Detect which cell encompasses the target text, then output its (X, Y) center coordinate. 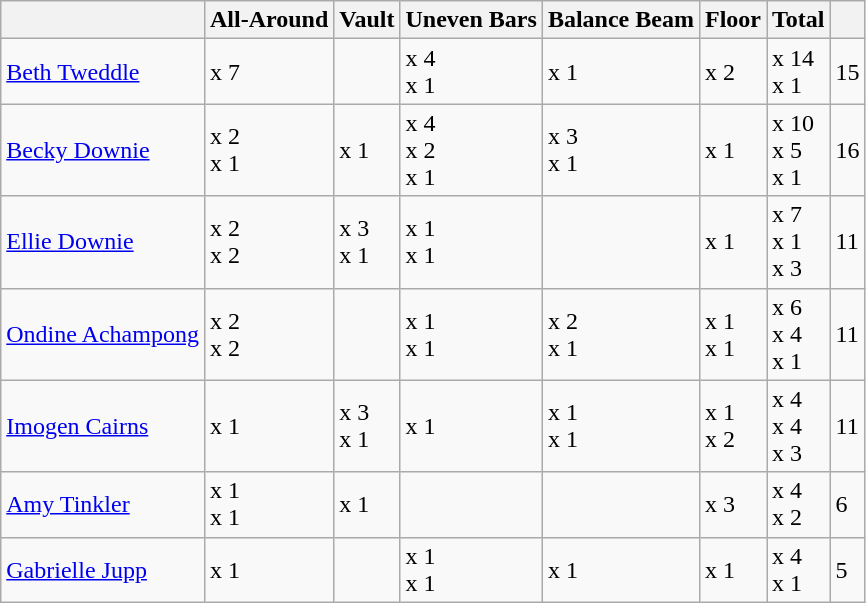
Imogen Cairns (103, 426)
Floor (732, 20)
x 2 (732, 72)
Vault (367, 20)
Gabrielle Jupp (103, 570)
Total (798, 20)
x 6 x 4 x 1 (798, 334)
5 (848, 570)
x 7 x 1 x 3 (798, 242)
x 4 x 2 (798, 504)
Balance Beam (620, 20)
x 4 x 4 x 3 (798, 426)
Ondine Achampong (103, 334)
x 7 (268, 72)
x 4 x 2 x 1 (471, 150)
x 3 (732, 504)
15 (848, 72)
6 (848, 504)
Becky Downie (103, 150)
Beth Tweddle (103, 72)
x 1 x 2 (732, 426)
Ellie Downie (103, 242)
16 (848, 150)
x 10 x 5 x 1 (798, 150)
Amy Tinkler (103, 504)
x 14 x 1 (798, 72)
All-Around (268, 20)
Uneven Bars (471, 20)
